Determine the [X, Y] coordinate at the center of the cell enclosing the given text.  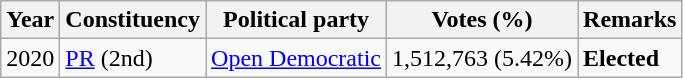
Constituency [133, 20]
Remarks [630, 20]
Votes (%) [482, 20]
Year [30, 20]
Political party [296, 20]
PR (2nd) [133, 58]
Elected [630, 58]
Open Democratic [296, 58]
1,512,763 (5.42%) [482, 58]
2020 [30, 58]
